For the text-containing cell, return its midpoint in (x, y) coordinate format. 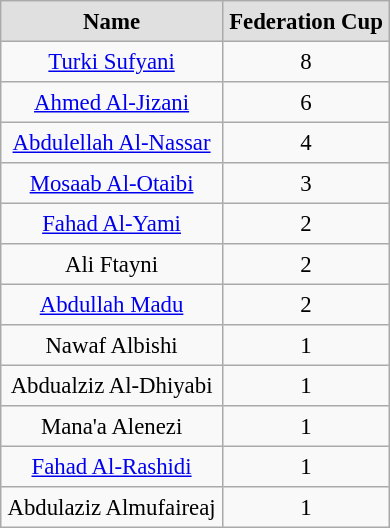
Nawaf Albishi (112, 345)
8 (306, 61)
6 (306, 102)
Abdulellah Al-Nassar (112, 142)
Mana'a Alenezi (112, 426)
Abdualziz Al-Dhiyabi (112, 385)
Fahad Al-Yami (112, 223)
Ali Ftayni (112, 264)
Federation Cup (306, 21)
Abdullah Madu (112, 304)
Mosaab Al-Otaibi (112, 183)
Turki Sufyani (112, 61)
Abdulaziz Almufaireaj (112, 507)
Name (112, 21)
3 (306, 183)
4 (306, 142)
Ahmed Al-Jizani (112, 102)
Fahad Al-Rashidi (112, 466)
